Extract the (x, y) coordinate from the center of the cell holding the provided text.  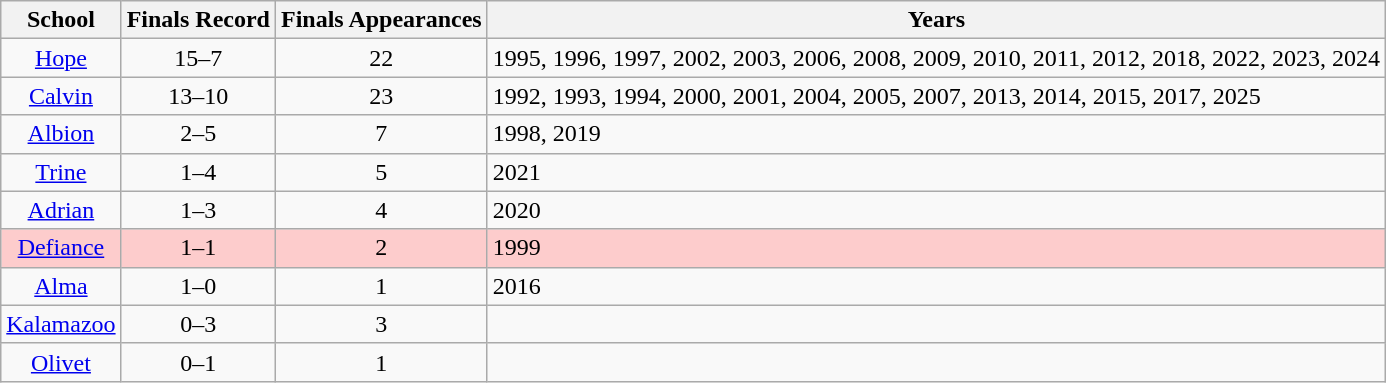
1–3 (198, 210)
Years (936, 20)
Alma (61, 286)
1999 (936, 248)
13–10 (198, 96)
Hope (61, 58)
0–1 (198, 362)
Finals Appearances (381, 20)
15–7 (198, 58)
5 (381, 172)
Kalamazoo (61, 324)
2020 (936, 210)
4 (381, 210)
Calvin (61, 96)
7 (381, 134)
Olivet (61, 362)
23 (381, 96)
Defiance (61, 248)
1992, 1993, 1994, 2000, 2001, 2004, 2005, 2007, 2013, 2014, 2015, 2017, 2025 (936, 96)
Adrian (61, 210)
1998, 2019 (936, 134)
2 (381, 248)
2021 (936, 172)
1995, 1996, 1997, 2002, 2003, 2006, 2008, 2009, 2010, 2011, 2012, 2018, 2022, 2023, 2024 (936, 58)
2016 (936, 286)
1–4 (198, 172)
1–1 (198, 248)
Trine (61, 172)
0–3 (198, 324)
22 (381, 58)
Finals Record (198, 20)
2–5 (198, 134)
1–0 (198, 286)
School (61, 20)
Albion (61, 134)
3 (381, 324)
